For the text-containing cell, return its midpoint in (X, Y) coordinate format. 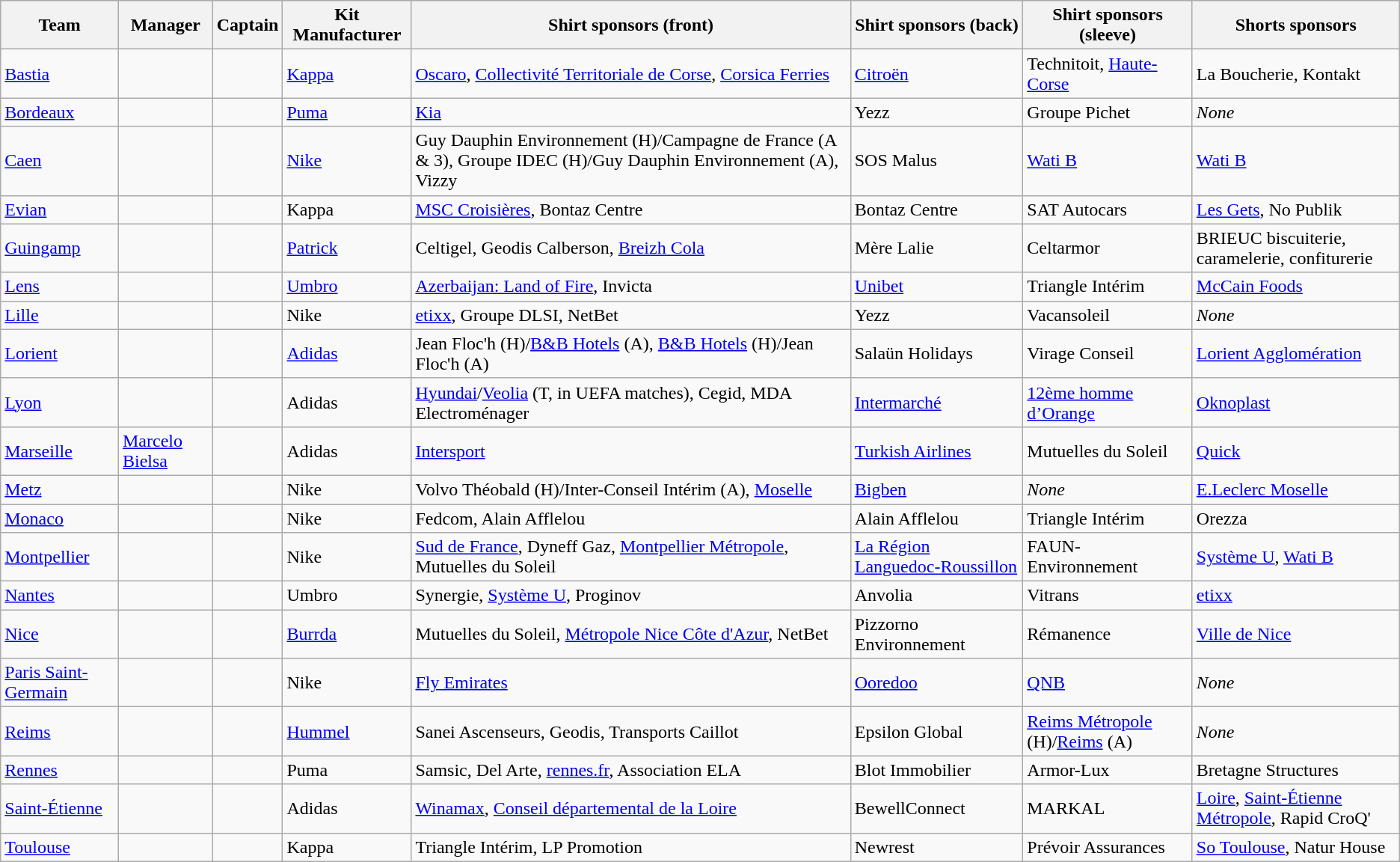
Toulouse (60, 847)
etixx (1295, 596)
Hyundai/Veolia (T, in UEFA matches), Cegid, MDA Electroménager (631, 403)
Synergie, Système U, Proginov (631, 596)
SAT Autocars (1108, 210)
Mutuelles du Soleil, Métropole Nice Côte d'Azur, NetBet (631, 635)
QNB (1108, 682)
Sanei Ascenseurs, Geodis, Transports Caillot (631, 732)
Paris Saint-Germain (60, 682)
Saint-Étienne (60, 808)
Oscaro, Collectivité Territoriale de Corse, Corsica Ferries (631, 73)
Bastia (60, 73)
Oknoplast (1295, 403)
Guy Dauphin Environnement (H)/Campagne de France (A & 3), Groupe IDEC (H)/Guy Dauphin Environnement (A), Vizzy (631, 161)
Sud de France, Dyneff Gaz, Montpellier Métropole, Mutuelles du Soleil (631, 557)
Mère Lalie (936, 248)
Les Gets, No Publik (1295, 210)
Bretagne Structures (1295, 770)
Lorient Agglomération (1295, 353)
Bontaz Centre (936, 210)
Reims Métropole (H)/Reims (A) (1108, 732)
Citroën (936, 73)
Armor-Lux (1108, 770)
Marcelo Bielsa (165, 450)
Salaün Holidays (936, 353)
Vitrans (1108, 596)
E.Leclerc Moselle (1295, 489)
Ooredoo (936, 682)
Quick (1295, 450)
BRIEUC biscuiterie, caramelerie, confiturerie (1295, 248)
Turkish Airlines (936, 450)
McCain Foods (1295, 287)
Anvolia (936, 596)
Nantes (60, 596)
Lens (60, 287)
Kia (631, 112)
Vacansoleil (1108, 315)
etixx, Groupe DLSI, NetBet (631, 315)
Shirt sponsors (sleeve) (1108, 25)
Mutuelles du Soleil (1108, 450)
Shorts sponsors (1295, 25)
Ville de Nice (1295, 635)
Caen (60, 161)
Samsic, Del Arte, rennes.fr, Association ELA (631, 770)
Lorient (60, 353)
Azerbaijan: Land of Fire, Invicta (631, 287)
So Toulouse, Natur House (1295, 847)
Bordeaux (60, 112)
Groupe Pichet (1108, 112)
Nice (60, 635)
12ème homme d’Orange (1108, 403)
Captain (248, 25)
Montpellier (60, 557)
Virage Conseil (1108, 353)
Team (60, 25)
Shirt sponsors (back) (936, 25)
Pizzorno Environnement (936, 635)
Alain Afflelou (936, 519)
Shirt sponsors (front) (631, 25)
Système U, Wati B (1295, 557)
Burrda (347, 635)
Lyon (60, 403)
Loire, Saint-Étienne Métropole, Rapid CroQ' (1295, 808)
Unibet (936, 287)
Reims (60, 732)
La Boucherie, Kontakt (1295, 73)
Winamax, Conseil départemental de la Loire (631, 808)
Blot Immobilier (936, 770)
Marseille (60, 450)
Patrick (347, 248)
BewellConnect (936, 808)
Epsilon Global (936, 732)
Rennes (60, 770)
Celtigel, Geodis Calberson, Breizh Cola (631, 248)
MARKAL (1108, 808)
Monaco (60, 519)
Hummel (347, 732)
Fly Emirates (631, 682)
Rémanence (1108, 635)
Lille (60, 315)
Jean Floc'h (H)/B&B Hotels (A), B&B Hotels (H)/Jean Floc'h (A) (631, 353)
Fedcom, Alain Afflelou (631, 519)
FAUN-Environnement (1108, 557)
Metz (60, 489)
Volvo Théobald (H)/Inter-Conseil Intérim (A), Moselle (631, 489)
La Région Languedoc-Roussillon (936, 557)
Newrest (936, 847)
Evian (60, 210)
MSC Croisières, Bontaz Centre (631, 210)
Intermarché (936, 403)
Manager (165, 25)
Triangle Intérim, LP Promotion (631, 847)
Celtarmor (1108, 248)
Kit Manufacturer (347, 25)
Intersport (631, 450)
Orezza (1295, 519)
Guingamp (60, 248)
Prévoir Assurances (1108, 847)
SOS Malus (936, 161)
Technitoit, Haute-Corse (1108, 73)
Bigben (936, 489)
